Provide the (X, Y) coordinate of the cell's center where the given text is located.  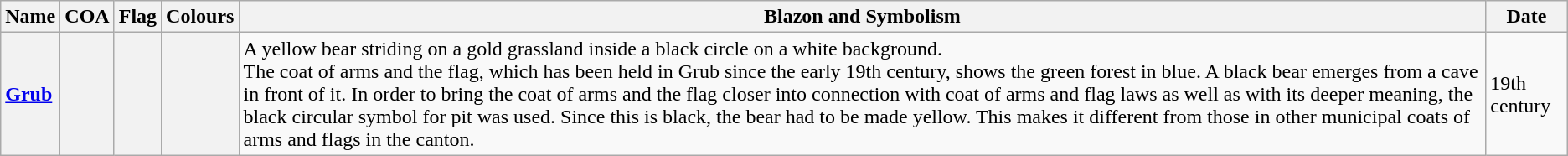
Blazon and Symbolism (863, 17)
19th century (1526, 94)
Flag (137, 17)
Name (30, 17)
Date (1526, 17)
Colours (200, 17)
COA (87, 17)
Grub (30, 94)
